Search for the cell housing the specified text and yield its [x, y] center coordinate. 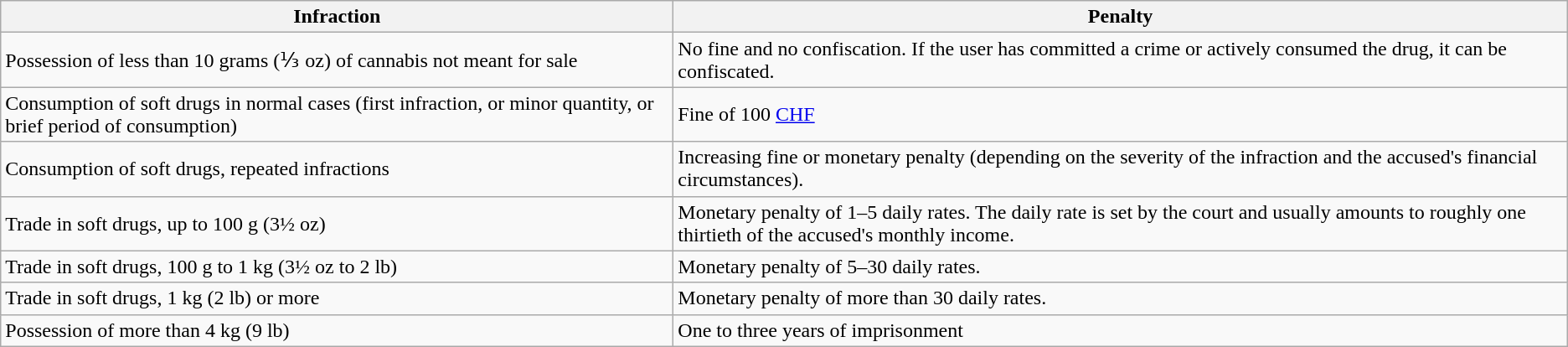
Fine of 100 CHF [1121, 114]
Monetary penalty of more than 30 daily rates. [1121, 298]
Monetary penalty of 1–5 daily rates. The daily rate is set by the court and usually amounts to roughly one thirtieth of the accused's monthly income. [1121, 223]
Trade in soft drugs, 1 kg (2 lb) or more [337, 298]
No fine and no confiscation. If the user has committed a crime or actively consumed the drug, it can be confiscated. [1121, 60]
Consumption of soft drugs, repeated infractions [337, 169]
One to three years of imprisonment [1121, 330]
Possession of more than 4 kg (9 lb) [337, 330]
Consumption of soft drugs in normal cases (first infraction, or minor quantity, or brief period of consumption) [337, 114]
Monetary penalty of 5–30 daily rates. [1121, 267]
Penalty [1121, 17]
Trade in soft drugs, up to 100 g (3½ oz) [337, 223]
Infraction [337, 17]
Increasing fine or monetary penalty (depending on the severity of the infraction and the accused's financial circumstances). [1121, 169]
Trade in soft drugs, 100 g to 1 kg (3½ oz to 2 lb) [337, 267]
Possession of less than 10 grams (⅓ oz) of cannabis not meant for sale [337, 60]
